Provide the [x, y] coordinate of the cell's center where the given text is located.  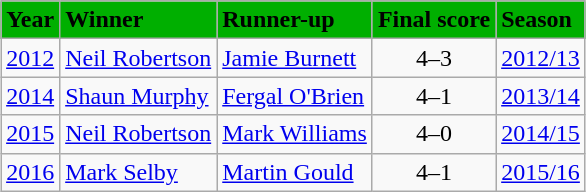
Mark Selby [138, 172]
Year [30, 20]
Season [541, 20]
2013/14 [541, 96]
Fergal O'Brien [295, 96]
2012/13 [541, 58]
2015/16 [541, 172]
Mark Williams [295, 134]
4–3 [434, 58]
2015 [30, 134]
Jamie Burnett [295, 58]
Final score [434, 20]
Winner [138, 20]
Martin Gould [295, 172]
2016 [30, 172]
2014 [30, 96]
Runner-up [295, 20]
2014/15 [541, 134]
Shaun Murphy [138, 96]
4–0 [434, 134]
2012 [30, 58]
